Detect which cell encompasses the target text, then output its (X, Y) center coordinate. 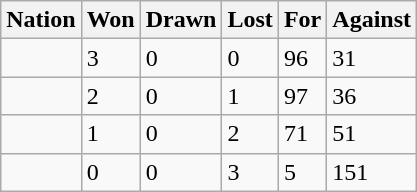
71 (302, 134)
151 (372, 172)
Drawn (181, 20)
31 (372, 58)
Nation (41, 20)
Won (110, 20)
97 (302, 96)
36 (372, 96)
Against (372, 20)
96 (302, 58)
51 (372, 134)
Lost (250, 20)
For (302, 20)
5 (302, 172)
